Search for the cell housing the specified text and yield its [x, y] center coordinate. 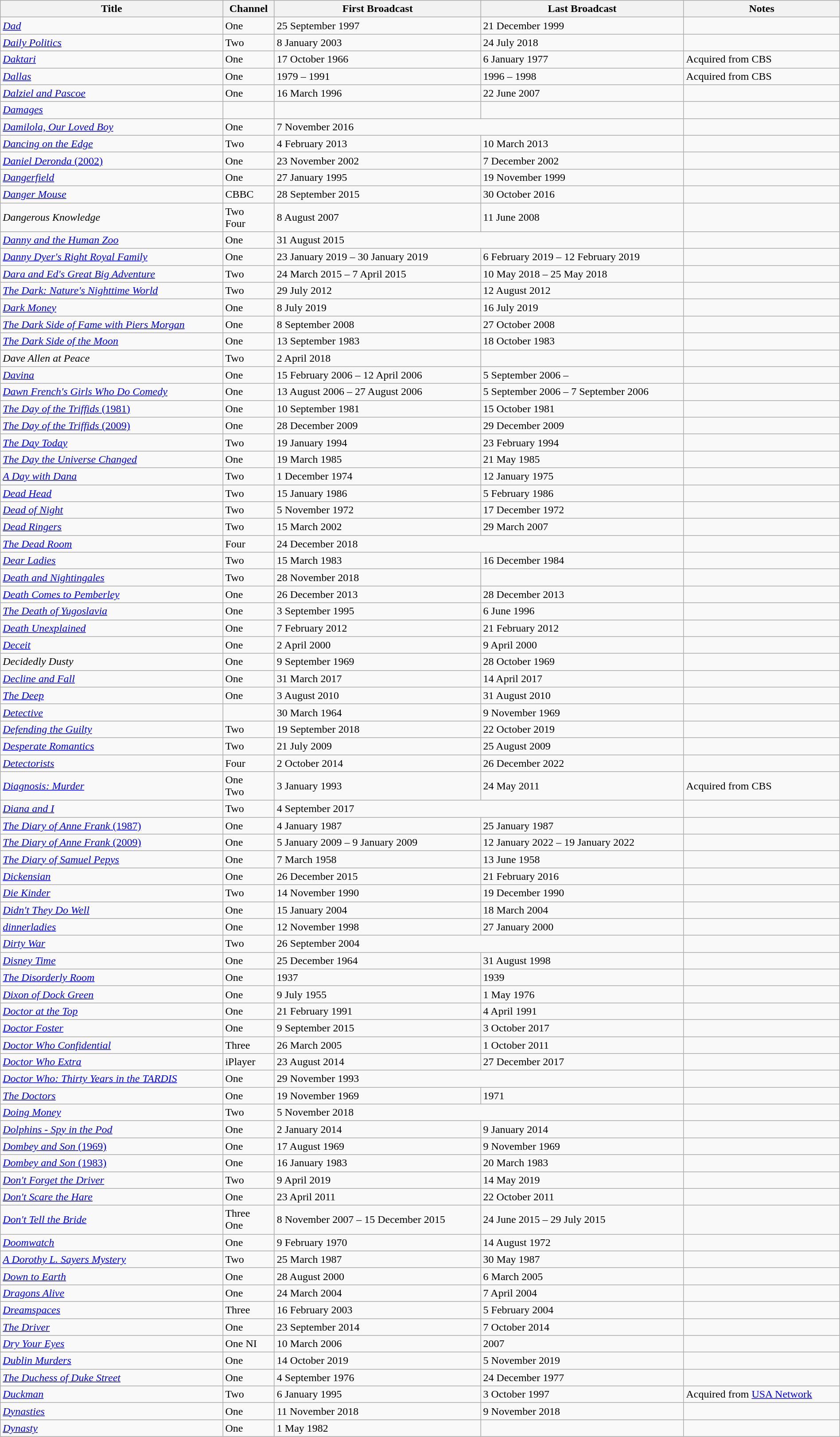
Dead of Night [112, 510]
First Broadcast [377, 9]
23 September 2014 [377, 1327]
The Dead Room [112, 544]
24 December 2018 [479, 544]
10 May 2018 – 25 May 2018 [582, 274]
Two Four [249, 217]
Dixon of Dock Green [112, 994]
Doomwatch [112, 1242]
12 January 1975 [582, 476]
30 May 1987 [582, 1259]
25 August 2009 [582, 746]
The Dark Side of the Moon [112, 341]
22 June 2007 [582, 93]
13 August 2006 – 27 August 2006 [377, 392]
Diana and I [112, 809]
12 January 2022 – 19 January 2022 [582, 843]
Don't Tell the Bride [112, 1220]
9 January 2014 [582, 1129]
The Disorderly Room [112, 977]
18 March 2004 [582, 910]
6 January 1977 [582, 59]
Damilola, Our Loved Boy [112, 127]
Don't Scare the Hare [112, 1197]
23 November 2002 [377, 160]
28 August 2000 [377, 1276]
26 December 2022 [582, 763]
9 April 2000 [582, 645]
8 August 2007 [377, 217]
17 August 1969 [377, 1146]
1 October 2011 [582, 1045]
1971 [582, 1096]
3 August 2010 [377, 695]
Doctor Foster [112, 1028]
19 November 1969 [377, 1096]
27 December 2017 [582, 1062]
22 October 2011 [582, 1197]
7 April 2004 [582, 1293]
4 January 1987 [377, 826]
15 January 2004 [377, 910]
Dynasties [112, 1411]
Dara and Ed's Great Big Adventure [112, 274]
18 October 1983 [582, 341]
Notes [762, 9]
28 September 2015 [377, 194]
Dallas [112, 76]
25 September 1997 [377, 26]
Dangerfield [112, 177]
29 December 2009 [582, 426]
16 February 2003 [377, 1310]
23 January 2019 – 30 January 2019 [377, 257]
21 May 1985 [582, 459]
25 January 1987 [582, 826]
Doctor at the Top [112, 1011]
10 March 2006 [377, 1344]
Detective [112, 712]
Don't Forget the Driver [112, 1180]
Doing Money [112, 1113]
Dad [112, 26]
14 May 2019 [582, 1180]
4 February 2013 [377, 144]
Dragons Alive [112, 1293]
5 November 2018 [479, 1113]
28 October 1969 [582, 662]
Didn't They Do Well [112, 910]
11 November 2018 [377, 1411]
9 July 1955 [377, 994]
Dancing on the Edge [112, 144]
5 February 1986 [582, 493]
Daily Politics [112, 43]
14 November 1990 [377, 893]
12 November 1998 [377, 927]
The Duchess of Duke Street [112, 1378]
Dublin Murders [112, 1361]
Danger Mouse [112, 194]
5 September 2006 – 7 September 2006 [582, 392]
9 September 1969 [377, 662]
31 August 2010 [582, 695]
Dawn French's Girls Who Do Comedy [112, 392]
6 March 2005 [582, 1276]
6 June 1996 [582, 611]
27 January 1995 [377, 177]
9 February 1970 [377, 1242]
28 December 2013 [582, 594]
21 February 1991 [377, 1011]
5 February 2004 [582, 1310]
Die Kinder [112, 893]
8 January 2003 [377, 43]
Death Comes to Pemberley [112, 594]
1979 – 1991 [377, 76]
24 December 1977 [582, 1378]
13 June 1958 [582, 859]
16 July 2019 [582, 308]
14 August 1972 [582, 1242]
21 February 2012 [582, 628]
7 March 1958 [377, 859]
4 September 1976 [377, 1378]
23 February 1994 [582, 442]
21 February 2016 [582, 876]
Death Unexplained [112, 628]
The Diary of Anne Frank (2009) [112, 843]
CBBC [249, 194]
Desperate Romantics [112, 746]
Acquired from USA Network [762, 1394]
16 January 1983 [377, 1163]
3 January 1993 [377, 786]
17 October 1966 [377, 59]
Dreamspaces [112, 1310]
Doctor Who Confidential [112, 1045]
Decidedly Dusty [112, 662]
A Dorothy L. Sayers Mystery [112, 1259]
Dead Ringers [112, 527]
2 October 2014 [377, 763]
Dry Your Eyes [112, 1344]
7 November 2016 [479, 127]
28 December 2009 [377, 426]
24 May 2011 [582, 786]
20 March 1983 [582, 1163]
The Day of the Triffids (2009) [112, 426]
1996 – 1998 [582, 76]
Daktari [112, 59]
5 January 2009 – 9 January 2009 [377, 843]
8 September 2008 [377, 324]
19 March 1985 [377, 459]
24 March 2015 – 7 April 2015 [377, 274]
The Day Today [112, 442]
10 September 1981 [377, 409]
6 January 1995 [377, 1394]
14 April 2017 [582, 679]
Duckman [112, 1394]
23 April 2011 [377, 1197]
1 May 1982 [377, 1428]
Death and Nightingales [112, 578]
Dombey and Son (1983) [112, 1163]
The Doctors [112, 1096]
2007 [582, 1344]
16 March 1996 [377, 93]
Last Broadcast [582, 9]
23 August 2014 [377, 1062]
Down to Earth [112, 1276]
iPlayer [249, 1062]
The Diary of Samuel Pepys [112, 859]
Title [112, 9]
13 September 1983 [377, 341]
21 July 2009 [377, 746]
Dickensian [112, 876]
5 November 1972 [377, 510]
31 August 1998 [582, 961]
14 October 2019 [377, 1361]
9 November 2018 [582, 1411]
2 January 2014 [377, 1129]
Dombey and Son (1969) [112, 1146]
The Death of Yugoslavia [112, 611]
The Dark Side of Fame with Piers Morgan [112, 324]
5 September 2006 – [582, 375]
4 September 2017 [479, 809]
9 September 2015 [377, 1028]
26 December 2015 [377, 876]
31 August 2015 [479, 240]
1939 [582, 977]
Dave Allen at Peace [112, 358]
A Day with Dana [112, 476]
26 December 2013 [377, 594]
19 January 1994 [377, 442]
24 March 2004 [377, 1293]
21 December 1999 [582, 26]
28 November 2018 [377, 578]
Dynasty [112, 1428]
27 January 2000 [582, 927]
The Driver [112, 1327]
15 March 2002 [377, 527]
11 June 2008 [582, 217]
1937 [377, 977]
3 September 1995 [377, 611]
Dangerous Knowledge [112, 217]
Decline and Fall [112, 679]
1 May 1976 [582, 994]
3 October 1997 [582, 1394]
Dalziel and Pascoe [112, 93]
Danny Dyer's Right Royal Family [112, 257]
29 July 2012 [377, 291]
Detectorists [112, 763]
25 March 1987 [377, 1259]
Disney Time [112, 961]
27 October 2008 [582, 324]
Defending the Guilty [112, 729]
Dark Money [112, 308]
2 April 2000 [377, 645]
Dead Head [112, 493]
The Day of the Triffids (1981) [112, 409]
17 December 1972 [582, 510]
30 October 2016 [582, 194]
16 December 1984 [582, 561]
2 April 2018 [377, 358]
24 June 2015 – 29 July 2015 [582, 1220]
19 November 1999 [582, 177]
15 January 1986 [377, 493]
22 October 2019 [582, 729]
Dolphins - Spy in the Pod [112, 1129]
5 November 2019 [582, 1361]
9 April 2019 [377, 1180]
Danny and the Human Zoo [112, 240]
10 March 2013 [582, 144]
Davina [112, 375]
6 February 2019 – 12 February 2019 [582, 257]
15 March 1983 [377, 561]
Daniel Deronda (2002) [112, 160]
Doctor Who: Thirty Years in the TARDIS [112, 1079]
Doctor Who Extra [112, 1062]
7 February 2012 [377, 628]
One Two [249, 786]
31 March 2017 [377, 679]
Damages [112, 110]
3 October 2017 [582, 1028]
19 December 1990 [582, 893]
25 December 1964 [377, 961]
15 October 1981 [582, 409]
The Diary of Anne Frank (1987) [112, 826]
29 March 2007 [582, 527]
Channel [249, 9]
7 December 2002 [582, 160]
19 September 2018 [377, 729]
dinnerladies [112, 927]
7 October 2014 [582, 1327]
One NI [249, 1344]
1 December 1974 [377, 476]
15 February 2006 – 12 April 2006 [377, 375]
The Day the Universe Changed [112, 459]
24 July 2018 [582, 43]
29 November 1993 [479, 1079]
Deceit [112, 645]
Three One [249, 1220]
Dirty War [112, 944]
The Deep [112, 695]
26 September 2004 [479, 944]
Dear Ladies [112, 561]
8 July 2019 [377, 308]
26 March 2005 [377, 1045]
30 March 1964 [377, 712]
12 August 2012 [582, 291]
Diagnosis: Murder [112, 786]
4 April 1991 [582, 1011]
The Dark: Nature's Nighttime World [112, 291]
8 November 2007 – 15 December 2015 [377, 1220]
